Identify which cell holds the provided text, then report its [x, y] central coordinate. 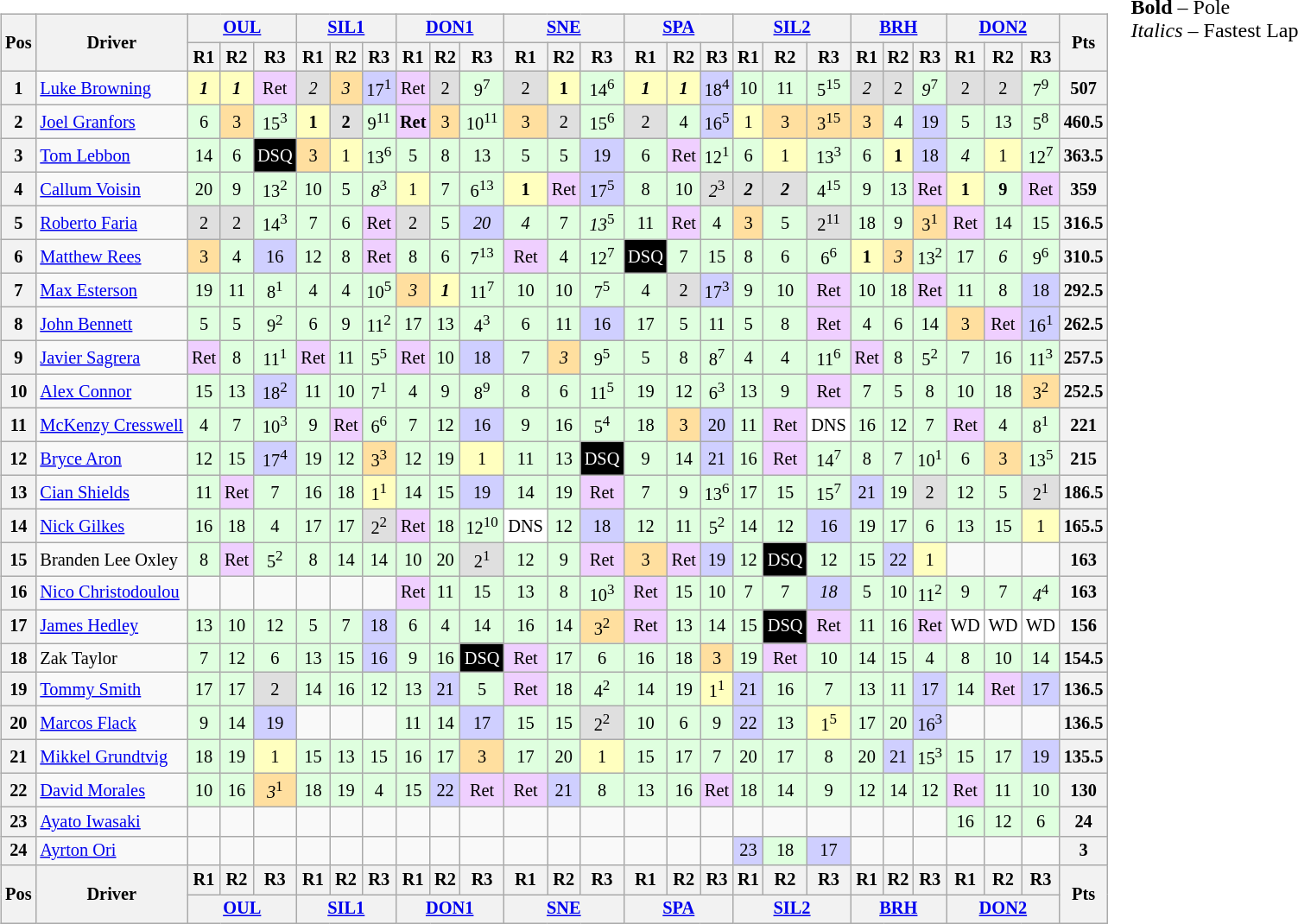
165 [717, 123]
165.5 [1084, 525]
33 [378, 458]
121 [717, 155]
Luke Browning [111, 88]
Mikkel Grundtvig [111, 756]
Nico Christodoulou [111, 592]
116 [828, 358]
79 [1041, 88]
Nick Gilkes [111, 525]
John Bennett [111, 325]
92 [275, 325]
55 [378, 358]
507 [1084, 88]
Roberto Faria [111, 223]
174 [275, 458]
96 [1041, 257]
Ayrton Ori [111, 851]
Ayato Iwasaki [111, 822]
215 [1084, 458]
147 [828, 458]
Callum Voisin [111, 190]
54 [602, 425]
146 [602, 88]
McKenzy Cresswell [111, 425]
Javier Sagrera [111, 358]
310.5 [1084, 257]
363.5 [1084, 155]
292.5 [1084, 290]
42 [602, 689]
71 [378, 392]
161 [1041, 325]
Zak Taylor [111, 658]
252.5 [1084, 392]
75 [602, 290]
Cian Shields [111, 492]
713 [482, 257]
105 [378, 290]
515 [828, 88]
316.5 [1084, 223]
175 [602, 190]
154.5 [1084, 658]
Alex Connor [111, 392]
133 [828, 155]
Tom Lebbon [111, 155]
1210 [482, 525]
115 [602, 392]
83 [378, 190]
184 [717, 88]
221 [1084, 425]
130 [1084, 791]
911 [378, 123]
Branden Lee Oxley [111, 560]
89 [482, 392]
613 [482, 190]
111 [275, 358]
David Morales [111, 791]
43 [482, 325]
171 [378, 88]
257.5 [1084, 358]
415 [828, 190]
117 [482, 290]
143 [275, 223]
173 [717, 290]
Marcos Flack [111, 724]
95 [602, 358]
Joel Granfors [111, 123]
135.5 [1084, 756]
113 [1041, 358]
186.5 [1084, 492]
262.5 [1084, 325]
Bryce Aron [111, 458]
182 [275, 392]
James Hedley [111, 627]
157 [828, 492]
Max Esterson [111, 290]
63 [717, 392]
Matthew Rees [111, 257]
1011 [482, 123]
58 [1041, 123]
87 [717, 358]
Tommy Smith [111, 689]
315 [828, 123]
44 [1041, 592]
359 [1084, 190]
211 [828, 223]
460.5 [1084, 123]
101 [929, 458]
